Search for the cell housing the specified text and yield its (x, y) center coordinate. 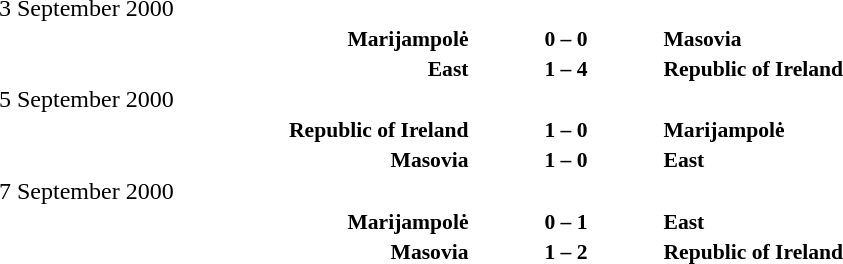
1 – 4 (566, 68)
0 – 0 (566, 38)
0 – 1 (566, 222)
